Return the [x, y] coordinate for the center point of the cell that contains the specified text.  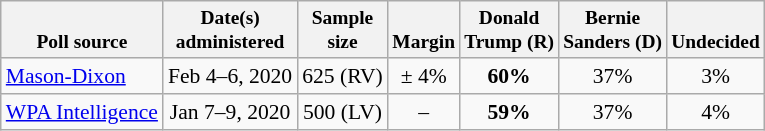
Samplesize [342, 30]
Undecided [716, 30]
± 4% [424, 76]
500 (LV) [342, 112]
– [424, 112]
59% [510, 112]
Poll source [82, 30]
WPA Intelligence [82, 112]
Jan 7–9, 2020 [230, 112]
4% [716, 112]
Mason-Dixon [82, 76]
3% [716, 76]
Margin [424, 30]
625 (RV) [342, 76]
Feb 4–6, 2020 [230, 76]
60% [510, 76]
BernieSanders (D) [613, 30]
DonaldTrump (R) [510, 30]
Date(s)administered [230, 30]
